Locate the cell with the specified text and output its [x, y] center coordinate. 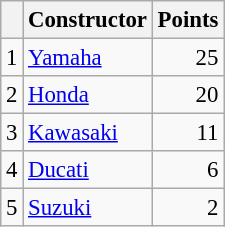
4 [12, 170]
25 [188, 58]
6 [188, 170]
Honda [88, 95]
Suzuki [88, 208]
Ducati [88, 170]
Constructor [88, 20]
Yamaha [88, 58]
11 [188, 133]
Kawasaki [88, 133]
3 [12, 133]
1 [12, 58]
Points [188, 20]
20 [188, 95]
5 [12, 208]
